Scan for the cell matching the given text and deliver its (x, y) coordinate at center. 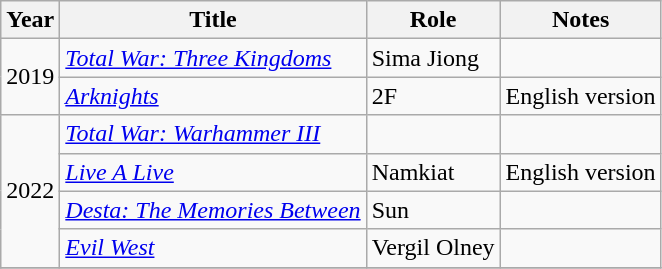
Title (213, 20)
Role (433, 20)
Evil West (213, 248)
Namkiat (433, 172)
Vergil Olney (433, 248)
2022 (30, 191)
Total War: Three Kingdoms (213, 58)
Total War: Warhammer III (213, 134)
Live A Live (213, 172)
Arknights (213, 96)
Sima Jiong (433, 58)
Year (30, 20)
Sun (433, 210)
2019 (30, 77)
2F (433, 96)
Desta: The Memories Between (213, 210)
Notes (580, 20)
